Return the [X, Y] coordinate for the center point of the cell that contains the specified text.  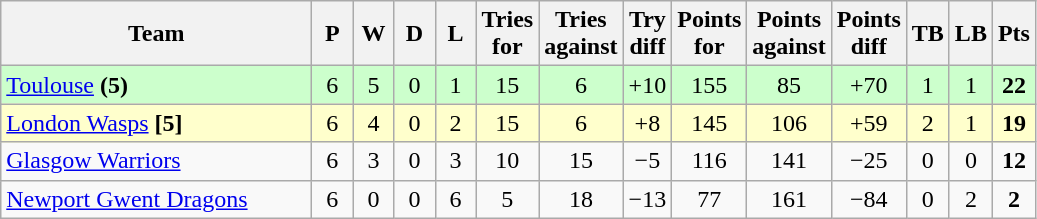
18 [581, 199]
Points diff [868, 34]
161 [789, 199]
−5 [648, 161]
85 [789, 85]
LB [970, 34]
Glasgow Warriors [156, 161]
Points for [710, 34]
Tries for [508, 34]
12 [1014, 161]
155 [710, 85]
+10 [648, 85]
22 [1014, 85]
Newport Gwent Dragons [156, 199]
Pts [1014, 34]
W [374, 34]
10 [508, 161]
116 [710, 161]
77 [710, 199]
Tries against [581, 34]
−13 [648, 199]
Toulouse (5) [156, 85]
4 [374, 123]
−25 [868, 161]
TB [928, 34]
19 [1014, 123]
Try diff [648, 34]
Points against [789, 34]
145 [710, 123]
+70 [868, 85]
L [456, 34]
+59 [868, 123]
+8 [648, 123]
D [414, 34]
−84 [868, 199]
Team [156, 34]
London Wasps [5] [156, 123]
106 [789, 123]
P [332, 34]
141 [789, 161]
